Detect which cell encompasses the target text, then output its (x, y) center coordinate. 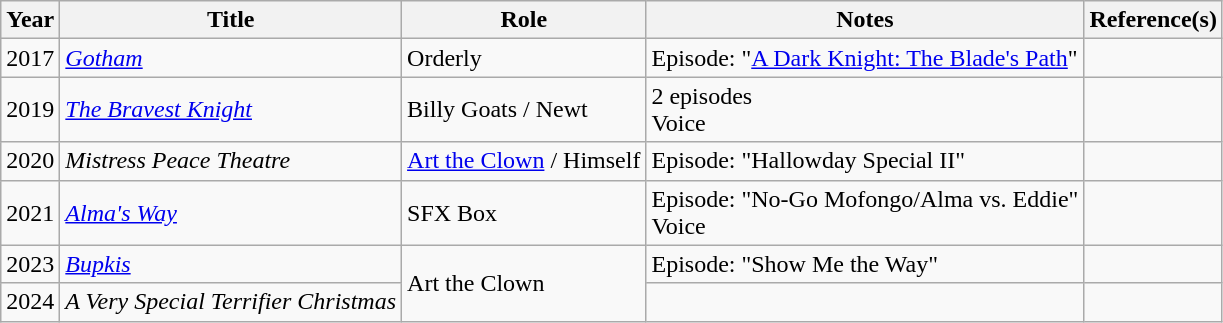
Reference(s) (1154, 20)
Bupkis (231, 264)
Role (524, 20)
Gotham (231, 58)
SFX Box (524, 212)
2021 (30, 212)
Orderly (524, 58)
2 episodesVoice (865, 110)
Episode: "Hallowday Special II" (865, 161)
Title (231, 20)
Year (30, 20)
Alma's Way (231, 212)
2024 (30, 302)
2020 (30, 161)
The Bravest Knight (231, 110)
Mistress Peace Theatre (231, 161)
2023 (30, 264)
Notes (865, 20)
Episode: "No-Go Mofongo/Alma vs. Eddie"Voice (865, 212)
2017 (30, 58)
2019 (30, 110)
Episode: "A Dark Knight: The Blade's Path" (865, 58)
Episode: "Show Me the Way" (865, 264)
A Very Special Terrifier Christmas (231, 302)
Billy Goats / Newt (524, 110)
Art the Clown (524, 283)
Art the Clown / Himself (524, 161)
